Pinpoint the cell where the given text exists, returning its [X, Y] midpoint coordinate. 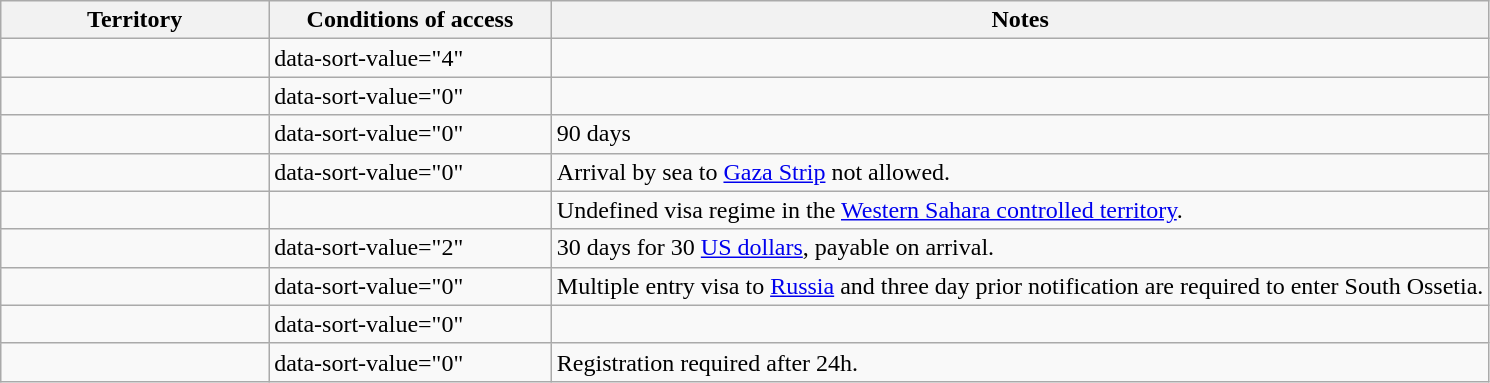
data-sort-value="2" [410, 248]
Notes [1020, 20]
Arrival by sea to Gaza Strip not allowed. [1020, 172]
90 days [1020, 134]
Conditions of access [410, 20]
Multiple entry visa to Russia and three day prior notification are required to enter South Ossetia. [1020, 286]
Undefined visa regime in the Western Sahara controlled territory. [1020, 210]
Registration required after 24h. [1020, 362]
Territory [135, 20]
data-sort-value="4" [410, 58]
30 days for 30 US dollars, payable on arrival. [1020, 248]
